Determine the [x, y] coordinate at the center of the cell enclosing the given text.  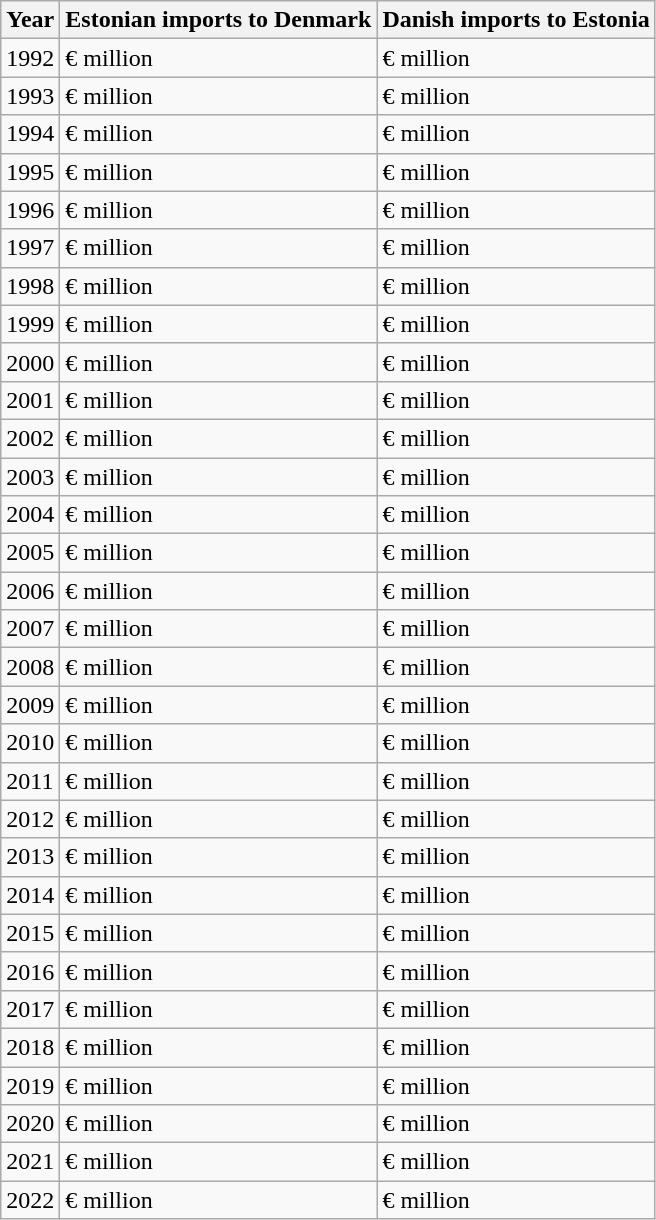
2003 [30, 477]
Danish imports to Estonia [516, 20]
1996 [30, 210]
2019 [30, 1085]
2007 [30, 629]
2017 [30, 1009]
Estonian imports to Denmark [218, 20]
2020 [30, 1124]
1992 [30, 58]
2008 [30, 667]
2004 [30, 515]
2018 [30, 1047]
2006 [30, 591]
2000 [30, 362]
1995 [30, 172]
2009 [30, 705]
2022 [30, 1200]
2002 [30, 438]
2001 [30, 400]
2010 [30, 743]
2016 [30, 971]
1997 [30, 248]
1993 [30, 96]
1998 [30, 286]
Year [30, 20]
2012 [30, 819]
2021 [30, 1162]
2011 [30, 781]
1999 [30, 324]
2015 [30, 933]
1994 [30, 134]
2014 [30, 895]
2005 [30, 553]
2013 [30, 857]
